Return the [X, Y] coordinate for the center point of the cell that contains the specified text.  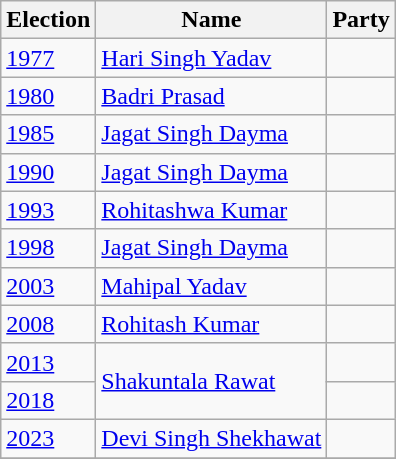
1980 [48, 96]
1990 [48, 172]
1993 [48, 210]
1985 [48, 134]
Devi Singh Shekhawat [212, 438]
1998 [48, 248]
Hari Singh Yadav [212, 58]
Election [48, 20]
2013 [48, 362]
Rohitash Kumar [212, 324]
Shakuntala Rawat [212, 381]
1977 [48, 58]
Name [212, 20]
Badri Prasad [212, 96]
2008 [48, 324]
Mahipal Yadav [212, 286]
2003 [48, 286]
Rohitashwa Kumar [212, 210]
2023 [48, 438]
2018 [48, 400]
Party [361, 20]
